Pinpoint the cell where the given text exists, returning its (X, Y) midpoint coordinate. 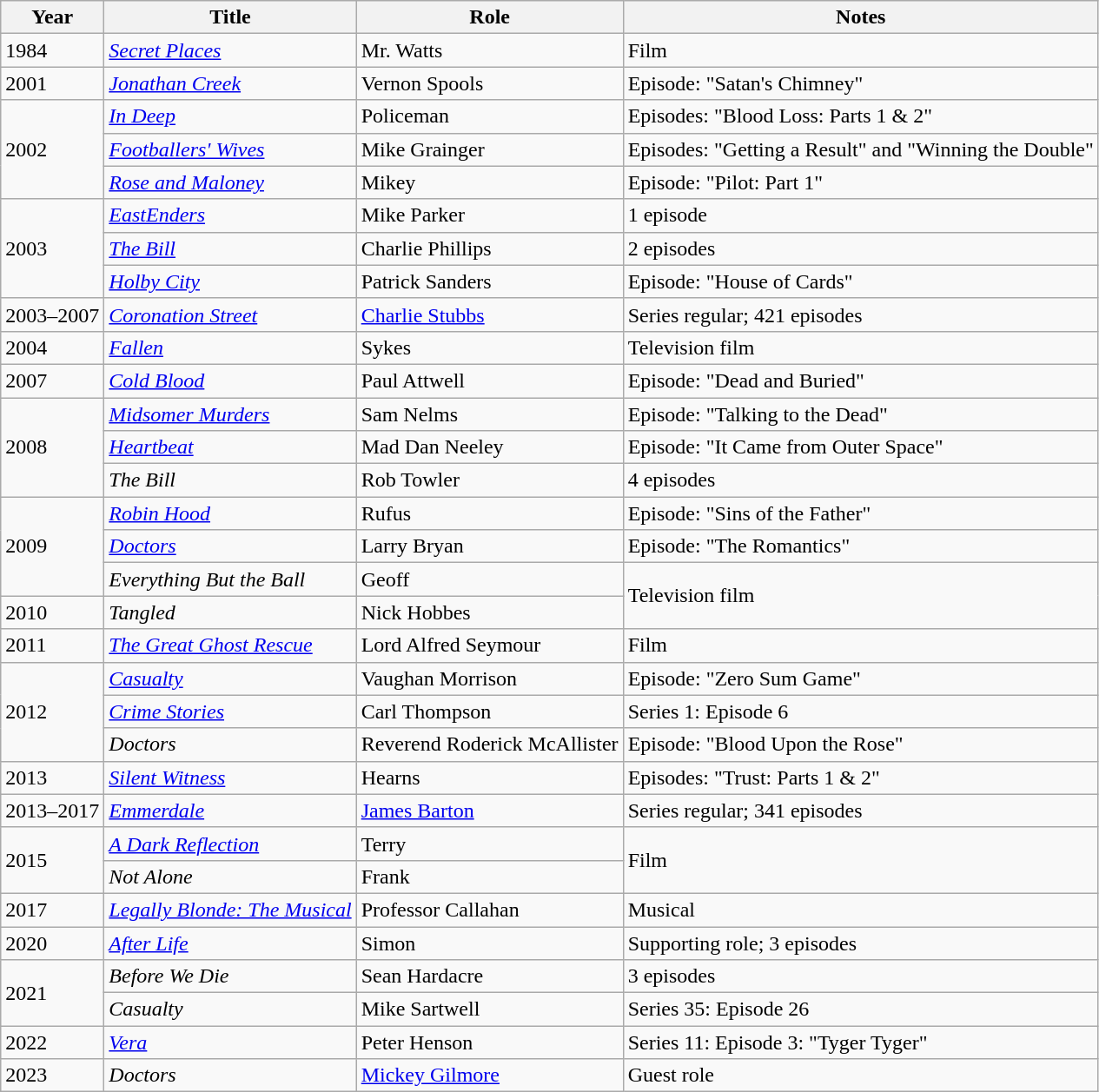
2013–2017 (52, 811)
Lord Alfred Seymour (490, 645)
Episode: "The Romantics" (860, 546)
2009 (52, 546)
Vaughan Morrison (490, 678)
Guest role (860, 1075)
Fallen (230, 347)
Episode: "Talking to the Dead" (860, 414)
Charlie Phillips (490, 248)
2002 (52, 149)
Emmerdale (230, 811)
Series 35: Episode 26 (860, 1009)
Heartbeat (230, 447)
Episodes: "Getting a Result" and "Winning the Double" (860, 149)
Year (52, 17)
Episodes: "Trust: Parts 1 & 2" (860, 778)
Not Alone (230, 877)
2007 (52, 381)
Tangled (230, 612)
The Great Ghost Rescue (230, 645)
Sean Hardacre (490, 976)
Mad Dan Neeley (490, 447)
Charlie Stubbs (490, 314)
1984 (52, 50)
Supporting role; 3 episodes (860, 943)
Mikey (490, 182)
2003–2007 (52, 314)
Carl Thompson (490, 711)
Mike Grainger (490, 149)
2011 (52, 645)
Rob Towler (490, 480)
In Deep (230, 116)
Title (230, 17)
Frank (490, 877)
Rose and Maloney (230, 182)
Geoff (490, 579)
EastEnders (230, 215)
2001 (52, 83)
Notes (860, 17)
2 episodes (860, 248)
2015 (52, 860)
2013 (52, 778)
Professor Callahan (490, 910)
4 episodes (860, 480)
Sam Nelms (490, 414)
Episode: "Pilot: Part 1" (860, 182)
Paul Attwell (490, 381)
Episode: "Satan's Chimney" (860, 83)
1 episode (860, 215)
Simon (490, 943)
James Barton (490, 811)
Midsomer Murders (230, 414)
Mr. Watts (490, 50)
Peter Henson (490, 1042)
Episode: "Sins of the Father" (860, 513)
Vernon Spools (490, 83)
Crime Stories (230, 711)
Musical (860, 910)
Jonathan Creek (230, 83)
Role (490, 17)
Policeman (490, 116)
Series 1: Episode 6 (860, 711)
Episode: "Zero Sum Game" (860, 678)
2004 (52, 347)
2020 (52, 943)
Episode: "Blood Upon the Rose" (860, 745)
Everything But the Ball (230, 579)
2010 (52, 612)
Episodes: "Blood Loss: Parts 1 & 2" (860, 116)
2012 (52, 711)
After Life (230, 943)
Series regular; 421 episodes (860, 314)
Hearns (490, 778)
Secret Places (230, 50)
Rufus (490, 513)
Mike Parker (490, 215)
Larry Bryan (490, 546)
2003 (52, 248)
Nick Hobbes (490, 612)
Robin Hood (230, 513)
Vera (230, 1042)
Episode: "Dead and Buried" (860, 381)
Legally Blonde: The Musical (230, 910)
Sykes (490, 347)
Series regular; 341 episodes (860, 811)
Coronation Street (230, 314)
Episode: "It Came from Outer Space" (860, 447)
2021 (52, 993)
2023 (52, 1075)
Before We Die (230, 976)
Cold Blood (230, 381)
Mickey Gilmore (490, 1075)
Reverend Roderick McAllister (490, 745)
2022 (52, 1042)
Episode: "House of Cards" (860, 281)
Terry (490, 844)
Mike Sartwell (490, 1009)
2008 (52, 447)
Silent Witness (230, 778)
2017 (52, 910)
3 episodes (860, 976)
Footballers' Wives (230, 149)
Holby City (230, 281)
Patrick Sanders (490, 281)
A Dark Reflection (230, 844)
Series 11: Episode 3: "Tyger Tyger" (860, 1042)
